Provide the (x, y) coordinate of the cell's center where the given text is located.  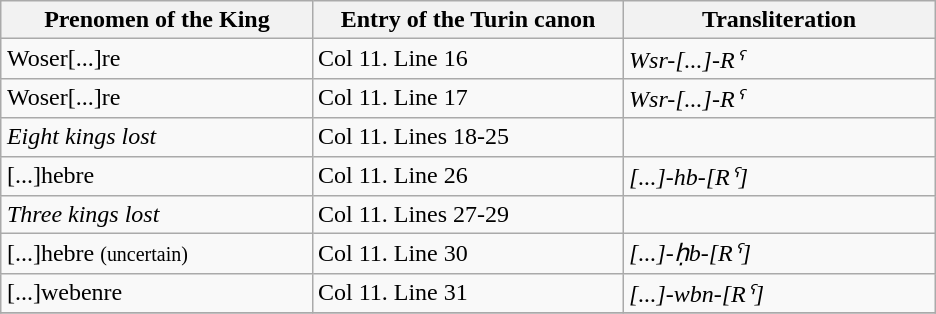
[...]-hb-[Rˁ] (780, 176)
[...]-wbn-[Rˁ] (780, 293)
[...]hebre (156, 176)
Entry of the Turin canon (468, 20)
Col 11. Line 17 (468, 98)
Col 11. Line 30 (468, 254)
[...]hebre (uncertain) (156, 254)
Three kings lost (156, 215)
[...]-ḥb-[Rˁ] (780, 254)
Eight kings lost (156, 137)
Transliteration (780, 20)
Col 11. Line 31 (468, 293)
[...]webenre (156, 293)
Prenomen of the King (156, 20)
Col 11. Lines 18-25 (468, 137)
Col 11. Line 26 (468, 176)
Col 11. Line 16 (468, 59)
Col 11. Lines 27-29 (468, 215)
